Identify which cell holds the provided text, then report its [x, y] central coordinate. 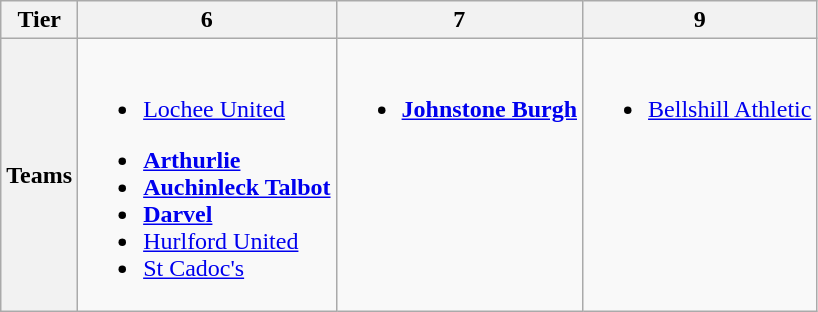
Teams [40, 175]
6 [207, 20]
Lochee UnitedArthurlieAuchinleck TalbotDarvelHurlford UnitedSt Cadoc's [207, 175]
Johnstone Burgh [459, 175]
Tier [40, 20]
7 [459, 20]
Bellshill Athletic [700, 175]
9 [700, 20]
